Determine the [X, Y] coordinate at the center of the cell enclosing the given text.  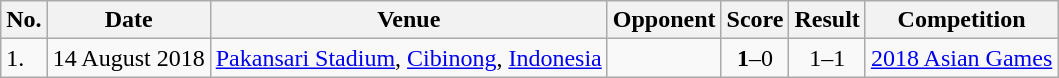
Pakansari Stadium, Cibinong, Indonesia [408, 58]
Score [755, 20]
Venue [408, 20]
Result [827, 20]
Date [128, 20]
1–0 [755, 58]
2018 Asian Games [961, 58]
14 August 2018 [128, 58]
No. [24, 20]
1–1 [827, 58]
Competition [961, 20]
Opponent [664, 20]
1. [24, 58]
